Locate the cell with the specified text and output its (x, y) center coordinate. 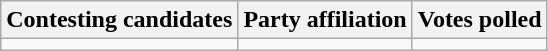
Party affiliation (325, 20)
Votes polled (480, 20)
Contesting candidates (120, 20)
